Capture the cell that displays the provided text and extract its [x, y] central coordinate. 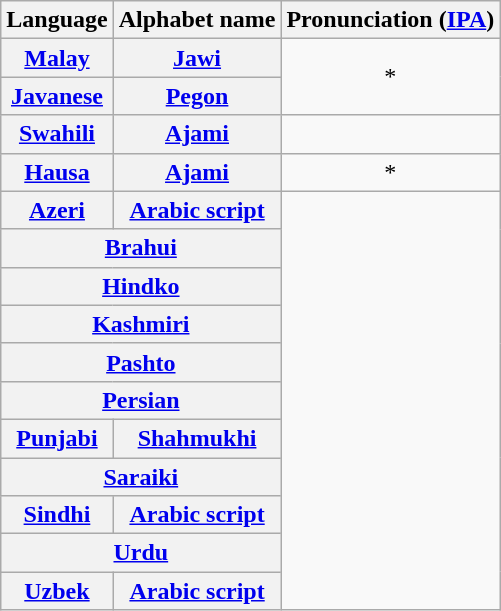
Azeri [57, 210]
Saraiki [141, 477]
Language [57, 20]
Persian [141, 400]
Swahili [57, 134]
Uzbek [57, 591]
Pashto [141, 362]
Javanese [57, 96]
Pegon [197, 96]
Brahui [141, 248]
Jawi [197, 58]
Hindko [141, 286]
Sindhi [57, 515]
Urdu [141, 553]
Shahmukhi [197, 438]
Hausa [57, 172]
Malay [57, 58]
Punjabi [57, 438]
Alphabet name [197, 20]
Pronunciation (IPA) [390, 20]
Kashmiri [141, 324]
